Extract the [X, Y] coordinate from the center of the cell holding the provided text.  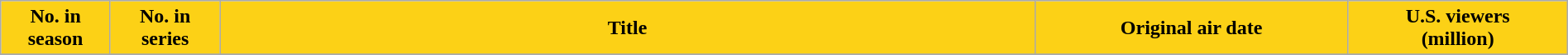
Original air date [1191, 28]
No. inseason [56, 28]
No. inseries [165, 28]
Title [627, 28]
U.S. viewers(million) [1457, 28]
